Capture the cell that displays the provided text and extract its (X, Y) central coordinate. 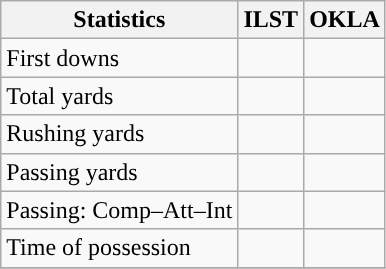
Passing: Comp–Att–Int (120, 210)
Total yards (120, 96)
First downs (120, 58)
Rushing yards (120, 134)
Statistics (120, 20)
ILST (271, 20)
Passing yards (120, 172)
OKLA (345, 20)
Time of possession (120, 248)
